From the cell containing the given text, extract its center point as [X, Y] coordinate. 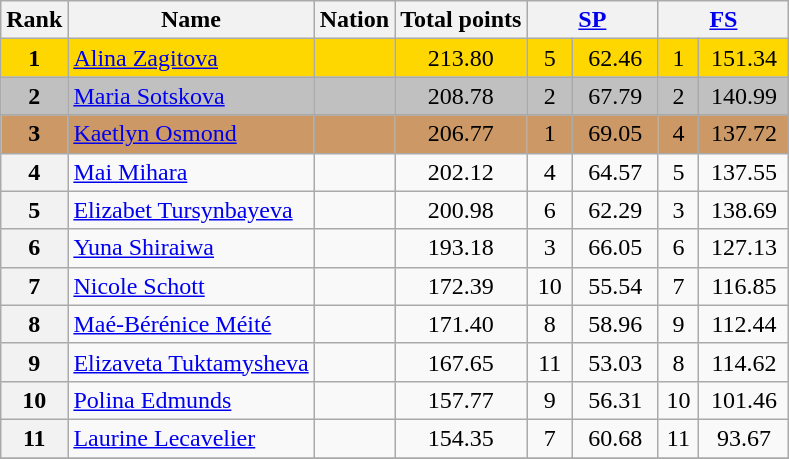
Mai Mihara [191, 172]
Polina Edmunds [191, 400]
56.31 [616, 400]
Nicole Schott [191, 286]
112.44 [744, 324]
53.03 [616, 362]
171.40 [461, 324]
60.68 [616, 438]
Maria Sotskova [191, 96]
137.55 [744, 172]
157.77 [461, 400]
Maé-Bérénice Méité [191, 324]
167.65 [461, 362]
Kaetlyn Osmond [191, 134]
Laurine Lecavelier [191, 438]
137.72 [744, 134]
69.05 [616, 134]
Rank [34, 20]
213.80 [461, 58]
138.69 [744, 210]
202.12 [461, 172]
Elizabet Tursynbayeva [191, 210]
Nation [354, 20]
67.79 [616, 96]
62.46 [616, 58]
172.39 [461, 286]
154.35 [461, 438]
116.85 [744, 286]
Name [191, 20]
SP [592, 20]
FS [724, 20]
114.62 [744, 362]
62.29 [616, 210]
Total points [461, 20]
93.67 [744, 438]
Elizaveta Tuktamysheva [191, 362]
101.46 [744, 400]
151.34 [744, 58]
193.18 [461, 248]
Alina Zagitova [191, 58]
55.54 [616, 286]
64.57 [616, 172]
200.98 [461, 210]
208.78 [461, 96]
127.13 [744, 248]
Yuna Shiraiwa [191, 248]
206.77 [461, 134]
66.05 [616, 248]
58.96 [616, 324]
140.99 [744, 96]
